Extract the (x, y) coordinate from the center of the cell holding the provided text.  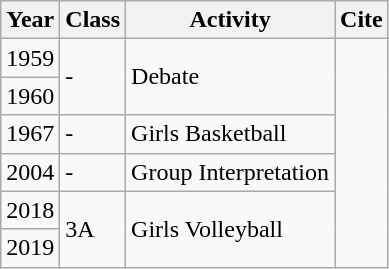
Activity (230, 20)
Girls Basketball (230, 134)
Cite (362, 20)
Year (30, 20)
Girls Volleyball (230, 229)
1967 (30, 134)
3A (93, 229)
2004 (30, 172)
1960 (30, 96)
2018 (30, 210)
Group Interpretation (230, 172)
Class (93, 20)
2019 (30, 248)
Debate (230, 77)
1959 (30, 58)
